Return (x, y) of the center of cell containing provided text 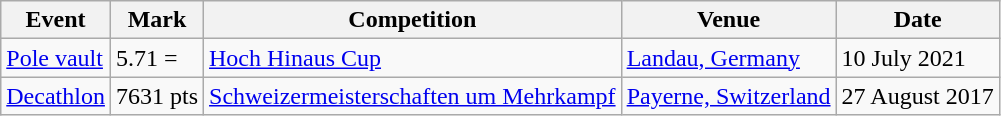
Decathlon (56, 96)
Event (56, 20)
Schweizermeisterschaften um Mehrkampf (413, 96)
Date (918, 20)
10 July 2021 (918, 58)
7631 pts (156, 96)
Landau, Germany (728, 58)
5.71 = (156, 58)
27 August 2017 (918, 96)
Mark (156, 20)
Hoch Hinaus Cup (413, 58)
Competition (413, 20)
Payerne, Switzerland (728, 96)
Pole vault (56, 58)
Venue (728, 20)
